Return (x, y) of the center of cell containing provided text 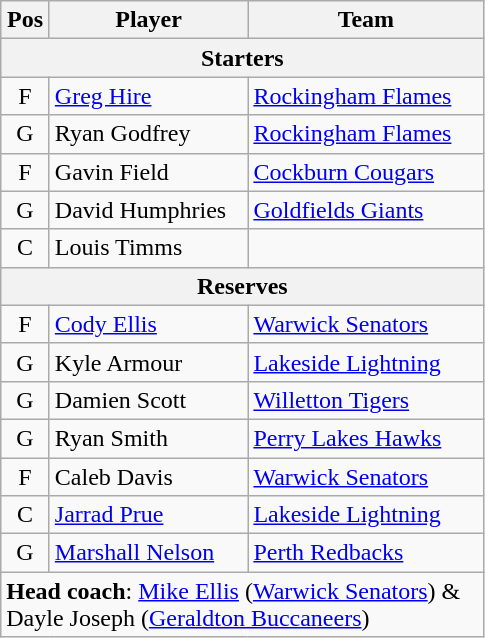
Gavin Field (148, 172)
Team (366, 20)
Cockburn Cougars (366, 172)
Marshall Nelson (148, 553)
Jarrad Prue (148, 515)
David Humphries (148, 210)
Ryan Smith (148, 438)
Louis Timms (148, 248)
Ryan Godfrey (148, 134)
Perry Lakes Hawks (366, 438)
Damien Scott (148, 400)
Pos (26, 20)
Perth Redbacks (366, 553)
Caleb Davis (148, 477)
Greg Hire (148, 96)
Goldfields Giants (366, 210)
Cody Ellis (148, 324)
Starters (242, 58)
Player (148, 20)
Reserves (242, 286)
Head coach: Mike Ellis (Warwick Senators) & Dayle Joseph (Geraldton Buccaneers) (242, 604)
Kyle Armour (148, 362)
Willetton Tigers (366, 400)
